Detect which cell encompasses the target text, then output its (x, y) center coordinate. 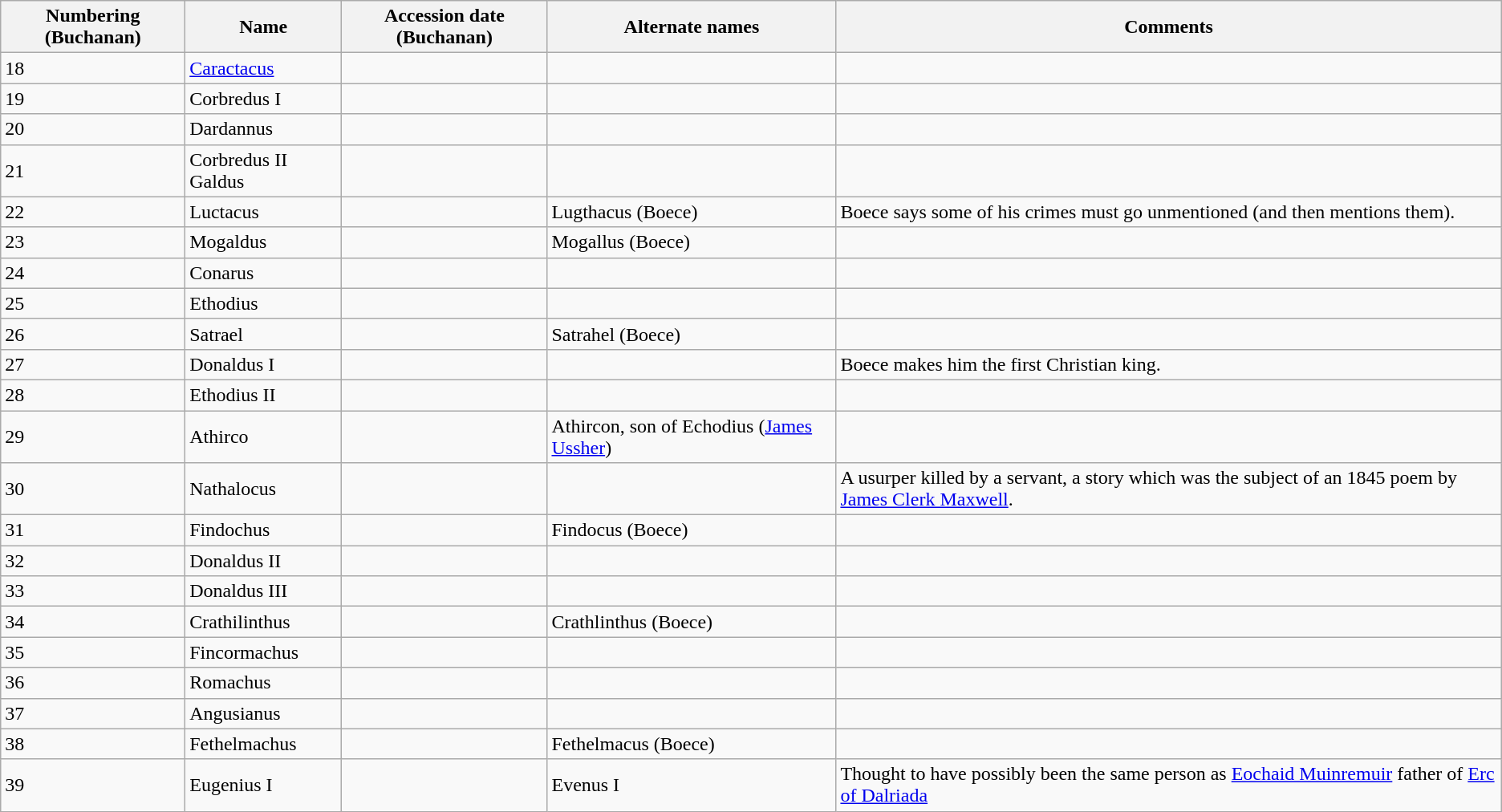
Crathlinthus (Boece) (692, 622)
27 (93, 364)
Corbredus II Galdus (263, 170)
38 (93, 744)
20 (93, 129)
21 (93, 170)
Mogallus (Boece) (692, 242)
Alternate names (692, 27)
Satrael (263, 334)
39 (93, 785)
A usurper killed by a servant, a story which was the subject of an 1845 poem by James Clerk Maxwell. (1168, 489)
Fethelmacus (Boece) (692, 744)
Boece says some of his crimes must go unmentioned (and then mentions them). (1168, 212)
28 (93, 395)
Dardannus (263, 129)
Boece makes him the first Christian king. (1168, 364)
Donaldus II (263, 561)
Athirco (263, 436)
31 (93, 530)
29 (93, 436)
24 (93, 273)
35 (93, 652)
37 (93, 713)
19 (93, 99)
Lugthacus (Boece) (692, 212)
Conarus (263, 273)
Numbering (Buchanan) (93, 27)
Crathilinthus (263, 622)
Corbredus I (263, 99)
Satrahel (Boece) (692, 334)
Ethodius II (263, 395)
Donaldus I (263, 364)
Thought to have possibly been the same person as Eochaid Muinremuir father of Erc of Dalriada (1168, 785)
33 (93, 591)
Fincormachus (263, 652)
Ethodius (263, 303)
32 (93, 561)
Angusianus (263, 713)
Eugenius I (263, 785)
22 (93, 212)
26 (93, 334)
18 (93, 68)
Name (263, 27)
36 (93, 683)
Mogaldus (263, 242)
34 (93, 622)
Fethelmachus (263, 744)
Donaldus III (263, 591)
Romachus (263, 683)
Findochus (263, 530)
25 (93, 303)
Accession date (Buchanan) (445, 27)
Athircon, son of Echodius (James Ussher) (692, 436)
23 (93, 242)
Nathalocus (263, 489)
Comments (1168, 27)
Evenus I (692, 785)
Luctacus (263, 212)
30 (93, 489)
Findocus (Boece) (692, 530)
Caractacus (263, 68)
